Locate the cell with the specified text and output its [x, y] center coordinate. 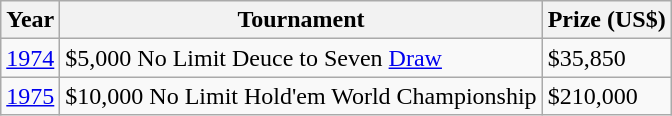
$210,000 [606, 96]
$10,000 No Limit Hold'em World Championship [301, 96]
$5,000 No Limit Deuce to Seven Draw [301, 58]
1975 [30, 96]
Year [30, 20]
Tournament [301, 20]
$35,850 [606, 58]
Prize (US$) [606, 20]
1974 [30, 58]
